Scan for the cell matching the given text and deliver its [X, Y] coordinate at center. 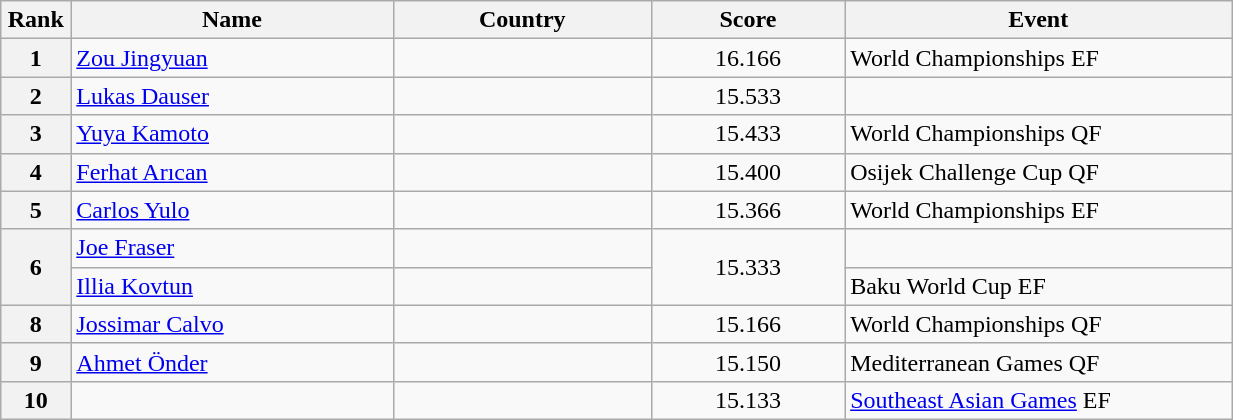
Yuya Kamoto [232, 134]
10 [36, 400]
Rank [36, 20]
15.333 [748, 267]
Country [522, 20]
15.150 [748, 362]
15.366 [748, 210]
Carlos Yulo [232, 210]
15.433 [748, 134]
Mediterranean Games QF [1038, 362]
1 [36, 58]
15.133 [748, 400]
4 [36, 172]
15.533 [748, 96]
15.166 [748, 324]
6 [36, 267]
Illia Kovtun [232, 286]
8 [36, 324]
Osijek Challenge Cup QF [1038, 172]
Score [748, 20]
9 [36, 362]
Zou Jingyuan [232, 58]
Baku World Cup EF [1038, 286]
16.166 [748, 58]
Event [1038, 20]
Ahmet Önder [232, 362]
5 [36, 210]
Name [232, 20]
3 [36, 134]
Lukas Dauser [232, 96]
Jossimar Calvo [232, 324]
15.400 [748, 172]
2 [36, 96]
Southeast Asian Games EF [1038, 400]
Ferhat Arıcan [232, 172]
Joe Fraser [232, 248]
